Provide the (x, y) coordinate of the cell's center where the given text is located.  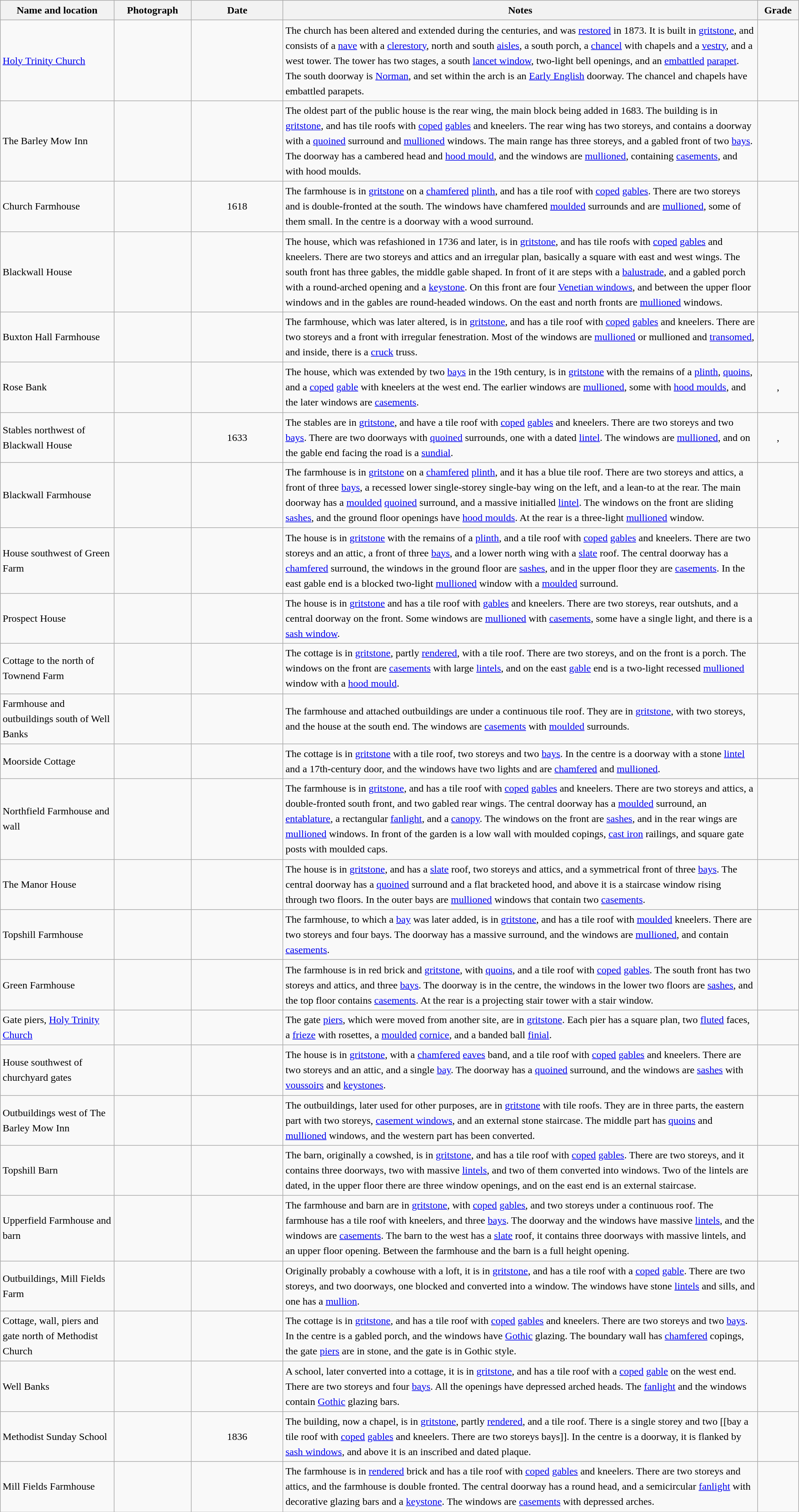
Cottage to the north of Townend Farm (57, 669)
Topshill Farmhouse (57, 935)
The Barley Mow Inn (57, 141)
Holy Trinity Church (57, 61)
Outbuildings, Mill Fields Farm (57, 1286)
The Manor House (57, 884)
Blackwall Farmhouse (57, 495)
1618 (237, 207)
1836 (237, 1437)
Cottage, wall, piers and gate north of Methodist Church (57, 1336)
Northfield Farmhouse and wall (57, 819)
Name and location (57, 10)
Topshill Barn (57, 1170)
Blackwall House (57, 271)
1633 (237, 438)
House southwest of Green Farm (57, 561)
Buxton Hall Farmhouse (57, 337)
Stables northwest of Blackwall House (57, 438)
Green Farmhouse (57, 985)
Church Farmhouse (57, 207)
Farmhouse and outbuildings south of Well Banks (57, 719)
Outbuildings west of The Barley Mow Inn (57, 1120)
Methodist Sunday School (57, 1437)
House southwest of churchyard gates (57, 1070)
Photograph (153, 10)
Moorside Cottage (57, 761)
Grade (778, 10)
Well Banks (57, 1386)
Notes (520, 10)
Date (237, 10)
Prospect House (57, 618)
Upperfield Farmhouse and barn (57, 1228)
Rose Bank (57, 387)
Gate piers, Holy Trinity Church (57, 1028)
Mill Fields Farmhouse (57, 1486)
